For the text-containing cell, return its midpoint in (X, Y) coordinate format. 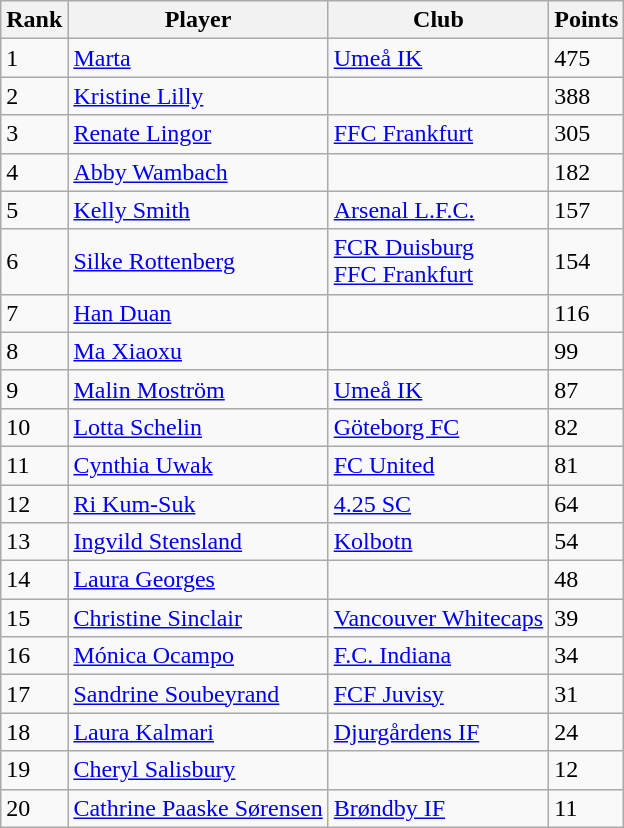
Lotta Schelin (198, 427)
Kolbotn (438, 542)
8 (34, 351)
305 (586, 134)
Ri Kum-Suk (198, 503)
Points (586, 20)
5 (34, 210)
82 (586, 427)
Malin Moström (198, 389)
6 (34, 262)
Cynthia Uwak (198, 465)
Abby Wambach (198, 172)
1 (34, 58)
Player (198, 20)
Sandrine Soubeyrand (198, 694)
Silke Rottenberg (198, 262)
3 (34, 134)
116 (586, 313)
14 (34, 580)
Renate Lingor (198, 134)
Club (438, 20)
475 (586, 58)
16 (34, 656)
FC United (438, 465)
87 (586, 389)
182 (586, 172)
24 (586, 732)
FCF Juvisy (438, 694)
34 (586, 656)
17 (34, 694)
Laura Georges (198, 580)
19 (34, 770)
31 (586, 694)
64 (586, 503)
4.25 SC (438, 503)
7 (34, 313)
Kristine Lilly (198, 96)
15 (34, 618)
Han Duan (198, 313)
FFC Frankfurt (438, 134)
Rank (34, 20)
39 (586, 618)
13 (34, 542)
FCR Duisburg FFC Frankfurt (438, 262)
Ingvild Stensland (198, 542)
F.C. Indiana (438, 656)
Christine Sinclair (198, 618)
Djurgårdens IF (438, 732)
Laura Kalmari (198, 732)
154 (586, 262)
Mónica Ocampo (198, 656)
4 (34, 172)
Cathrine Paaske Sørensen (198, 808)
Ma Xiaoxu (198, 351)
48 (586, 580)
10 (34, 427)
2 (34, 96)
Cheryl Salisbury (198, 770)
99 (586, 351)
9 (34, 389)
Brøndby IF (438, 808)
157 (586, 210)
Arsenal L.F.C. (438, 210)
388 (586, 96)
81 (586, 465)
18 (34, 732)
Göteborg FC (438, 427)
20 (34, 808)
Vancouver Whitecaps (438, 618)
Marta (198, 58)
Kelly Smith (198, 210)
54 (586, 542)
